Find where the given text appears and provide that cell's center as [X, Y] coordinate. 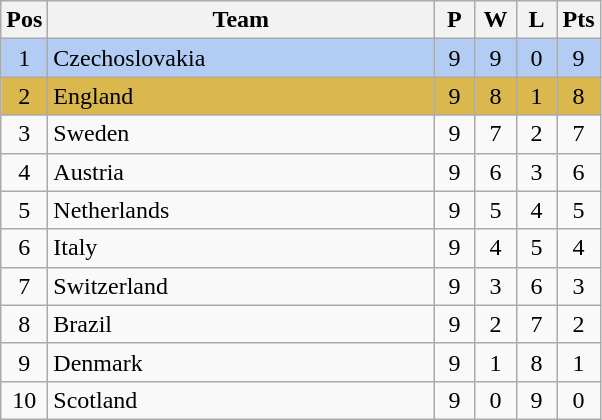
Denmark [241, 362]
10 [24, 400]
W [496, 20]
Scotland [241, 400]
Pts [578, 20]
Pos [24, 20]
P [454, 20]
England [241, 96]
Brazil [241, 324]
Sweden [241, 134]
Team [241, 20]
Italy [241, 248]
Austria [241, 172]
Switzerland [241, 286]
Netherlands [241, 210]
Czechoslovakia [241, 58]
L [536, 20]
